Search for the cell housing the specified text and yield its [x, y] center coordinate. 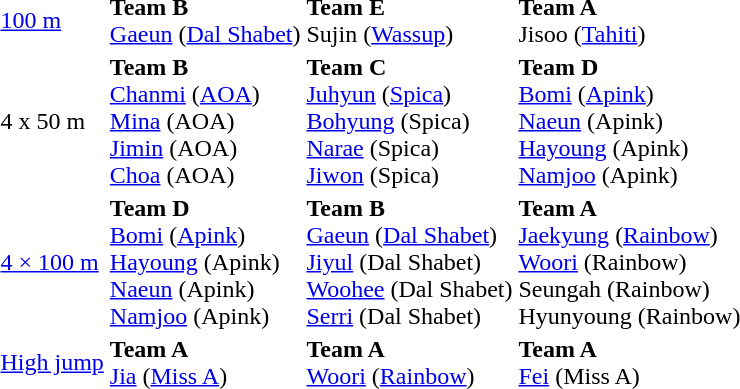
Team DBomi (Apink)Hayoung (Apink)Naeun (Apink)Namjoo (Apink) [205, 262]
Team CJuhyun (Spica)Bohyung (Spica)Narae (Spica)Jiwon (Spica) [410, 121]
Team BGaeun (Dal Shabet)Jiyul (Dal Shabet)Woohee (Dal Shabet)Serri (Dal Shabet) [410, 262]
Team BChanmi (AOA)Mina (AOA)Jimin (AOA)Choa (AOA) [205, 121]
